Return the [X, Y] coordinate for the center point of the cell that contains the specified text.  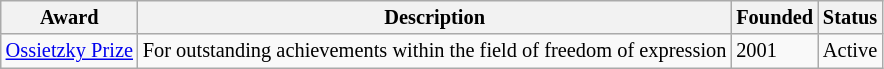
Active [850, 51]
Founded [774, 17]
2001 [774, 51]
For outstanding achievements within the field of freedom of expression [434, 51]
Ossietzky Prize [70, 51]
Status [850, 17]
Award [70, 17]
Description [434, 17]
